Determine the [x, y] coordinate at the center of the cell enclosing the given text.  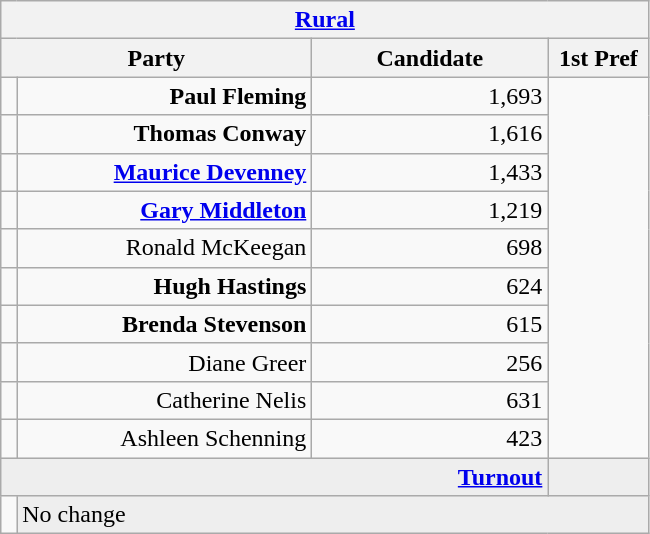
1,693 [430, 96]
615 [430, 324]
631 [430, 400]
Brenda Stevenson [164, 324]
Party [156, 58]
Catherine Nelis [164, 400]
Candidate [430, 58]
Maurice Devenney [164, 172]
698 [430, 248]
1st Pref [598, 58]
Turnout [274, 477]
Ashleen Schenning [164, 438]
Ronald McKeegan [164, 248]
423 [430, 438]
1,219 [430, 210]
256 [430, 362]
Hugh Hastings [164, 286]
Diane Greer [164, 362]
Rural [325, 20]
624 [430, 286]
No change [333, 515]
Thomas Conway [164, 134]
Paul Fleming [164, 96]
1,433 [430, 172]
1,616 [430, 134]
Gary Middleton [164, 210]
